For the text-containing cell, return its midpoint in [x, y] coordinate format. 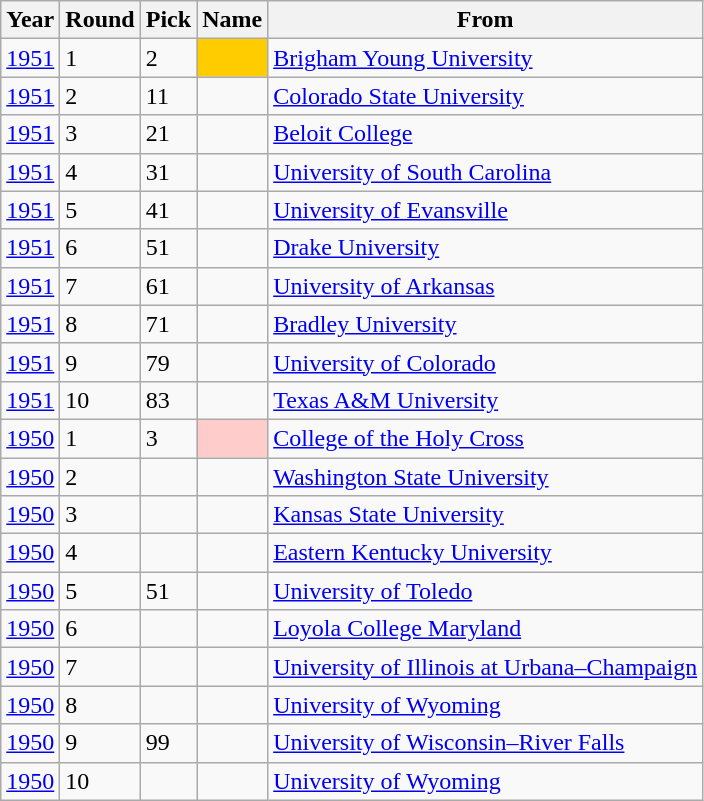
Eastern Kentucky University [486, 553]
College of the Holy Cross [486, 438]
31 [168, 172]
99 [168, 743]
University of Arkansas [486, 286]
Name [232, 20]
University of Illinois at Urbana–Champaign [486, 667]
Drake University [486, 248]
University of Wisconsin–River Falls [486, 743]
University of Toledo [486, 591]
Texas A&M University [486, 400]
Round [100, 20]
From [486, 20]
University of Colorado [486, 362]
Bradley University [486, 324]
Beloit College [486, 134]
11 [168, 96]
Year [30, 20]
71 [168, 324]
79 [168, 362]
41 [168, 210]
Brigham Young University [486, 58]
University of South Carolina [486, 172]
21 [168, 134]
Kansas State University [486, 515]
Washington State University [486, 477]
61 [168, 286]
Colorado State University [486, 96]
University of Evansville [486, 210]
83 [168, 400]
Pick [168, 20]
Loyola College Maryland [486, 629]
